Scan for the cell matching the given text and deliver its (x, y) coordinate at center. 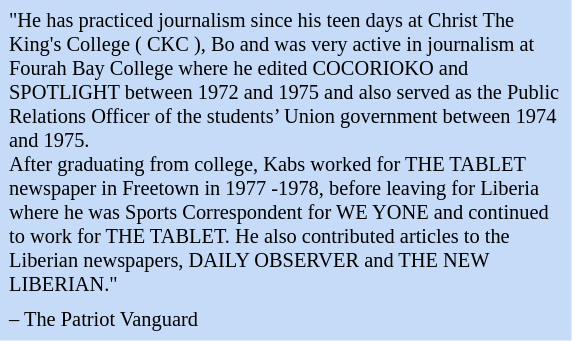
– The Patriot Vanguard (286, 320)
